Extract the [X, Y] coordinate from the center of the cell holding the provided text.  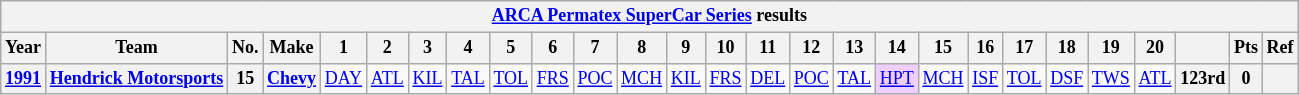
3 [428, 48]
DEL [768, 78]
14 [896, 48]
1991 [24, 78]
17 [1024, 48]
5 [510, 48]
13 [854, 48]
7 [595, 48]
8 [642, 48]
19 [1112, 48]
Ref [1280, 48]
123rd [1203, 78]
2 [387, 48]
16 [986, 48]
10 [726, 48]
20 [1155, 48]
ISF [986, 78]
Chevy [292, 78]
Year [24, 48]
DAY [343, 78]
4 [468, 48]
HPT [896, 78]
ARCA Permatex SuperCar Series results [650, 16]
Pts [1246, 48]
6 [552, 48]
Team [136, 48]
18 [1067, 48]
11 [768, 48]
0 [1246, 78]
9 [686, 48]
DSF [1067, 78]
12 [812, 48]
Hendrick Motorsports [136, 78]
No. [246, 48]
1 [343, 48]
Make [292, 48]
TWS [1112, 78]
